Identify which cell holds the provided text, then report its [X, Y] central coordinate. 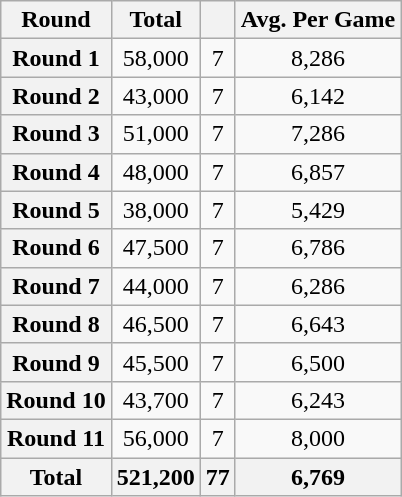
Round 2 [56, 96]
Round 1 [56, 58]
6,643 [318, 324]
Round 9 [56, 362]
Round 4 [56, 172]
7,286 [318, 134]
58,000 [156, 58]
Avg. Per Game [318, 20]
44,000 [156, 286]
Round 7 [56, 286]
Round [56, 20]
Round 5 [56, 210]
6,243 [318, 400]
6,286 [318, 286]
48,000 [156, 172]
8,000 [318, 438]
Round 6 [56, 248]
Round 10 [56, 400]
38,000 [156, 210]
6,786 [318, 248]
51,000 [156, 134]
77 [218, 477]
56,000 [156, 438]
Round 11 [56, 438]
5,429 [318, 210]
6,857 [318, 172]
521,200 [156, 477]
6,769 [318, 477]
45,500 [156, 362]
8,286 [318, 58]
6,142 [318, 96]
43,000 [156, 96]
46,500 [156, 324]
Round 3 [56, 134]
47,500 [156, 248]
43,700 [156, 400]
6,500 [318, 362]
Round 8 [56, 324]
